Return the (x, y) coordinate for the center point of the cell that contains the specified text.  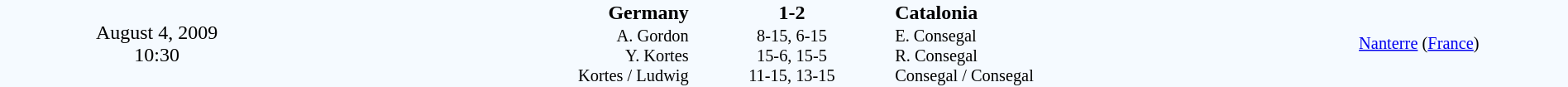
A. GordonY. KortesKortes / Ludwig (501, 56)
Catalonia (1082, 12)
8-15, 6-1515-6, 15-511-15, 13-15 (791, 56)
E. ConsegalR. ConsegalConsegal / Consegal (1082, 56)
Nanterre (France) (1419, 43)
Germany (501, 12)
1-2 (791, 12)
August 4, 200910:30 (157, 43)
